Search for the cell housing the specified text and yield its [x, y] center coordinate. 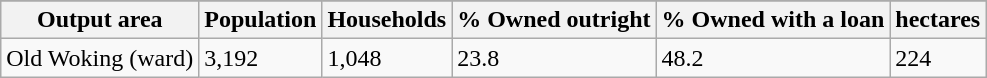
hectares [938, 20]
224 [938, 58]
Population [260, 20]
Households [387, 20]
Output area [100, 20]
23.8 [554, 58]
Old Woking (ward) [100, 58]
% Owned outright [554, 20]
1,048 [387, 58]
48.2 [773, 58]
% Owned with a loan [773, 20]
3,192 [260, 58]
